Determine the (X, Y) coordinate at the center of the cell enclosing the given text.  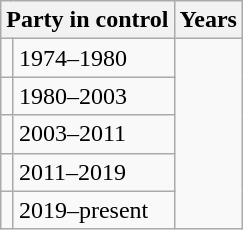
Party in control (88, 20)
2011–2019 (94, 172)
2019–present (94, 210)
Years (208, 20)
2003–2011 (94, 134)
1974–1980 (94, 58)
1980–2003 (94, 96)
